Output the [X, Y] coordinate of the center of the cell containing the given text.  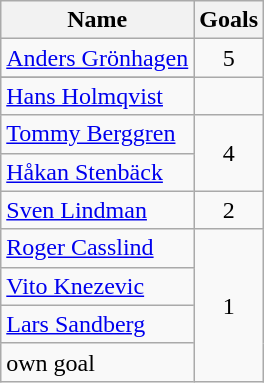
Vito Knezevic [98, 286]
1 [229, 305]
2 [229, 210]
Tommy Berggren [98, 134]
4 [229, 153]
Anders Grönhagen [98, 58]
Roger Casslind [98, 248]
Hans Holmqvist [98, 96]
Goals [229, 20]
Lars Sandberg [98, 324]
Sven Lindman [98, 210]
own goal [98, 362]
Håkan Stenbäck [98, 172]
Name [98, 20]
5 [229, 58]
